Capture the cell that displays the provided text and extract its [x, y] central coordinate. 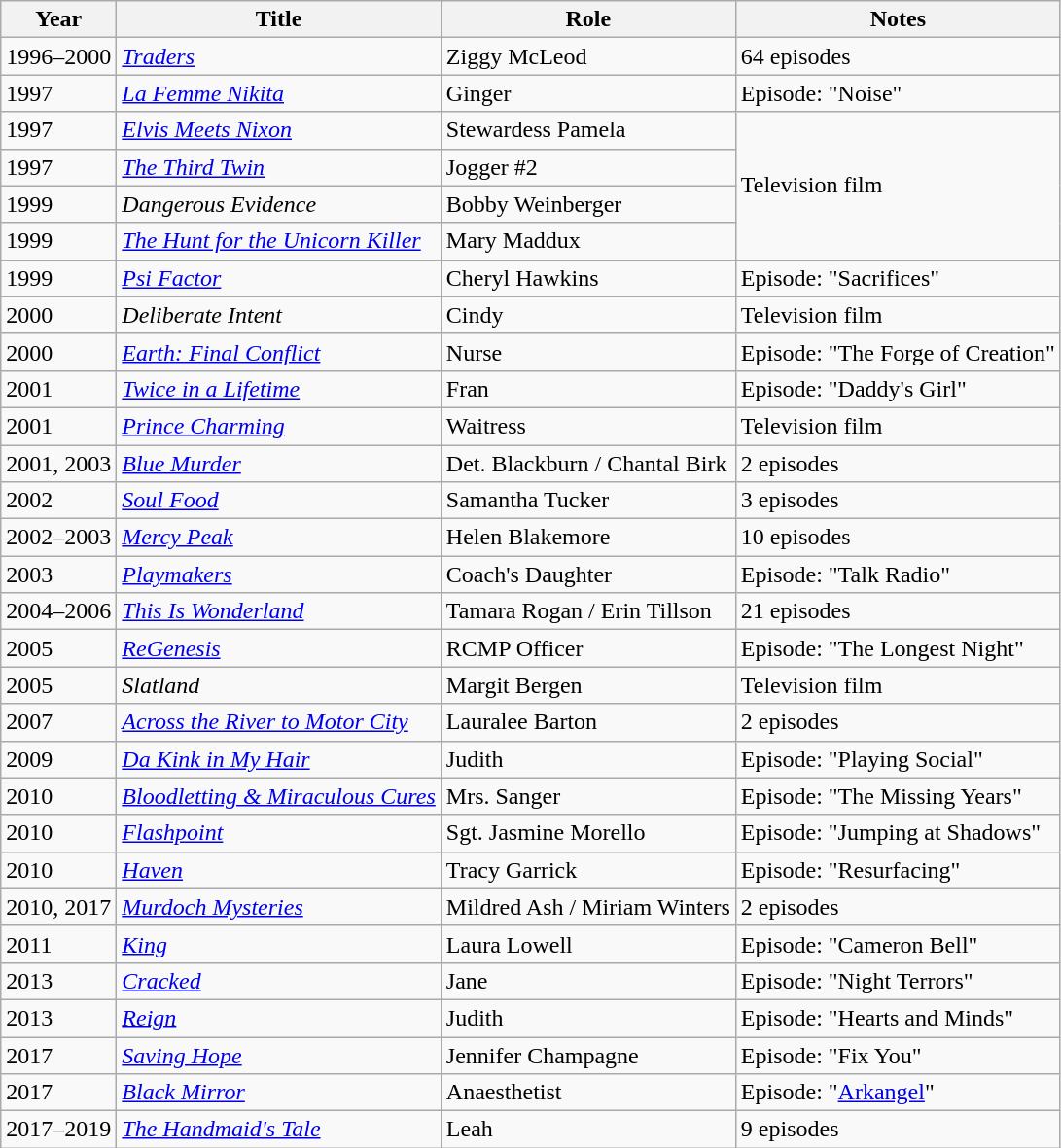
Laura Lowell [587, 944]
Dangerous Evidence [278, 204]
Cracked [278, 981]
Ziggy McLeod [587, 56]
Across the River to Motor City [278, 722]
21 episodes [898, 611]
Waitress [587, 426]
10 episodes [898, 538]
9 episodes [898, 1130]
2001, 2003 [58, 464]
Anaesthetist [587, 1093]
Flashpoint [278, 833]
Saving Hope [278, 1055]
Det. Blackburn / Chantal Birk [587, 464]
2011 [58, 944]
Jennifer Champagne [587, 1055]
Episode: "Hearts and Minds" [898, 1018]
Episode: "Sacrifices" [898, 278]
Mrs. Sanger [587, 796]
2017–2019 [58, 1130]
Black Mirror [278, 1093]
Mary Maddux [587, 241]
2010, 2017 [58, 907]
Episode: "Resurfacing" [898, 870]
Playmakers [278, 574]
Cheryl Hawkins [587, 278]
The Hunt for the Unicorn Killer [278, 241]
RCMP Officer [587, 648]
Bobby Weinberger [587, 204]
Da Kink in My Hair [278, 759]
Episode: "Cameron Bell" [898, 944]
Samantha Tucker [587, 501]
Tracy Garrick [587, 870]
Mercy Peak [278, 538]
The Third Twin [278, 167]
Year [58, 19]
2002–2003 [58, 538]
Earth: Final Conflict [278, 352]
Haven [278, 870]
Stewardess Pamela [587, 130]
Episode: "Night Terrors" [898, 981]
Episode: "The Longest Night" [898, 648]
Ginger [587, 93]
This Is Wonderland [278, 611]
3 episodes [898, 501]
2009 [58, 759]
Episode: "Noise" [898, 93]
Slatland [278, 685]
La Femme Nikita [278, 93]
Mildred Ash / Miriam Winters [587, 907]
Sgt. Jasmine Morello [587, 833]
Episode: "Playing Social" [898, 759]
Elvis Meets Nixon [278, 130]
Jogger #2 [587, 167]
2003 [58, 574]
Notes [898, 19]
2004–2006 [58, 611]
Bloodletting & Miraculous Cures [278, 796]
Margit Bergen [587, 685]
Episode: "The Missing Years" [898, 796]
Cindy [587, 315]
Nurse [587, 352]
Fran [587, 389]
Soul Food [278, 501]
2002 [58, 501]
Lauralee Barton [587, 722]
Jane [587, 981]
Murdoch Mysteries [278, 907]
Episode: "The Forge of Creation" [898, 352]
2007 [58, 722]
ReGenesis [278, 648]
Blue Murder [278, 464]
Twice in a Lifetime [278, 389]
Title [278, 19]
Episode: "Daddy's Girl" [898, 389]
Episode: "Arkangel" [898, 1093]
Helen Blakemore [587, 538]
Psi Factor [278, 278]
64 episodes [898, 56]
Role [587, 19]
Prince Charming [278, 426]
The Handmaid's Tale [278, 1130]
Episode: "Talk Radio" [898, 574]
King [278, 944]
Leah [587, 1130]
Episode: "Jumping at Shadows" [898, 833]
Reign [278, 1018]
Deliberate Intent [278, 315]
Episode: "Fix You" [898, 1055]
1996–2000 [58, 56]
Traders [278, 56]
Coach's Daughter [587, 574]
Tamara Rogan / Erin Tillson [587, 611]
